Search for the cell housing the specified text and yield its (X, Y) center coordinate. 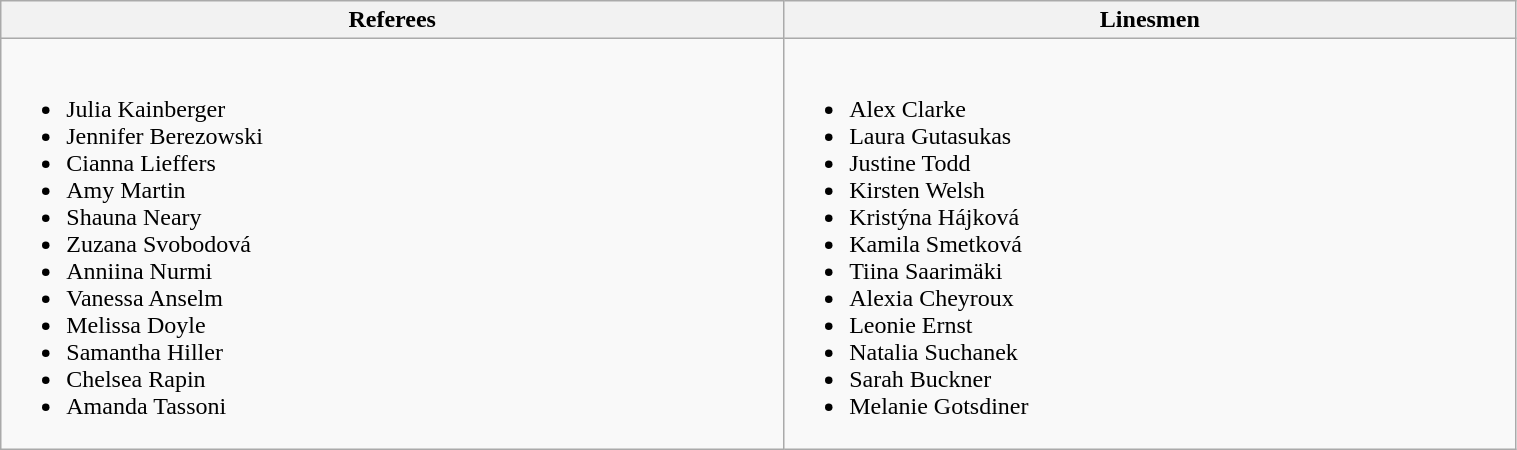
Linesmen (1150, 20)
Referees (392, 20)
